Determine the [x, y] coordinate at the center of the cell enclosing the given text.  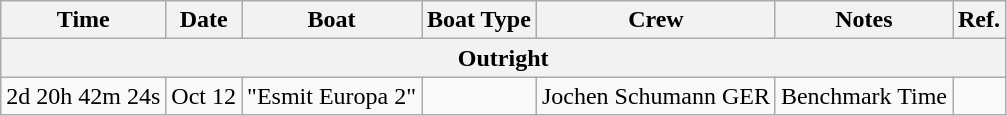
Time [84, 20]
Crew [656, 20]
Date [204, 20]
Oct 12 [204, 96]
Benchmark Time [864, 96]
Outright [504, 58]
Notes [864, 20]
Boat Type [480, 20]
Boat [332, 20]
Ref. [978, 20]
"Esmit Europa 2" [332, 96]
Jochen Schumann GER [656, 96]
2d 20h 42m 24s [84, 96]
